Search for the cell housing the specified text and yield its (x, y) center coordinate. 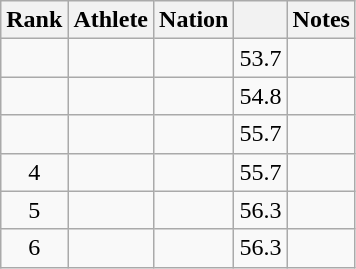
6 (34, 248)
Nation (194, 20)
Athlete (111, 20)
Notes (321, 20)
4 (34, 172)
53.7 (260, 58)
5 (34, 210)
Rank (34, 20)
54.8 (260, 96)
